Find where the given text appears and provide that cell's center as [X, Y] coordinate. 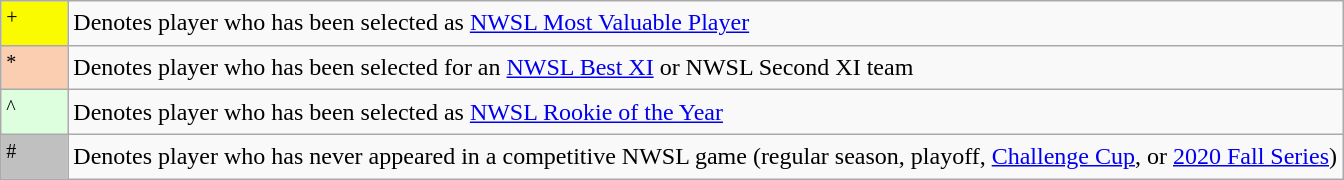
Denotes player who has been selected as NWSL Rookie of the Year [706, 112]
* [34, 68]
Denotes player who has been selected as NWSL Most Valuable Player [706, 24]
Denotes player who has never appeared in a competitive NWSL game (regular season, playoff, Challenge Cup, or 2020 Fall Series) [706, 156]
^ [34, 112]
Denotes player who has been selected for an NWSL Best XI or NWSL Second XI team [706, 68]
+ [34, 24]
# [34, 156]
